Return (X, Y) of the center of cell containing provided text 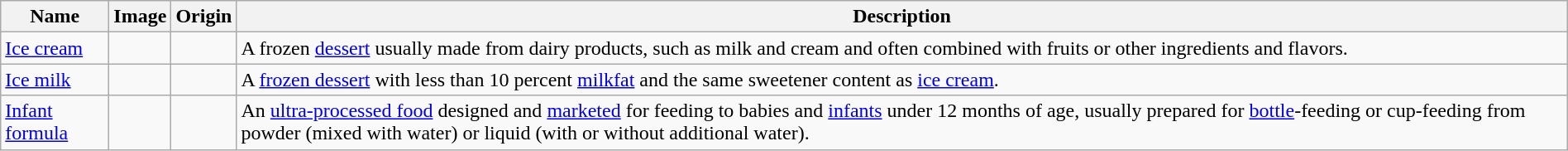
Ice cream (55, 48)
A frozen dessert with less than 10 percent milkfat and the same sweetener content as ice cream. (901, 80)
Ice milk (55, 80)
Origin (203, 17)
Description (901, 17)
A frozen dessert usually made from dairy products, such as milk and cream and often combined with fruits or other ingredients and flavors. (901, 48)
Name (55, 17)
Image (141, 17)
Infant formula (55, 123)
